Return the [x, y] coordinate for the center point of the cell that contains the specified text.  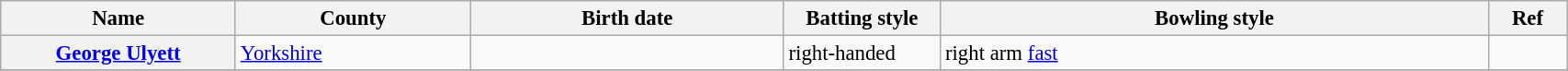
Batting style [862, 18]
Ref [1527, 18]
Yorkshire [353, 53]
right arm fast [1214, 53]
George Ulyett [118, 53]
right-handed [862, 53]
County [353, 18]
Bowling style [1214, 18]
Name [118, 18]
Birth date [626, 18]
